For the text-containing cell, return its midpoint in (X, Y) coordinate format. 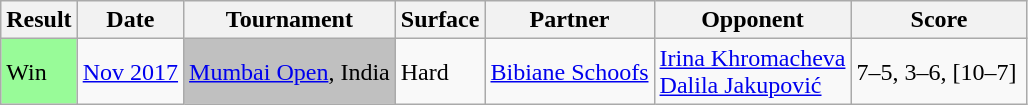
Opponent (752, 20)
Bibiane Schoofs (570, 72)
Hard (440, 72)
Result (39, 20)
Irina Khromacheva Dalila Jakupović (752, 72)
Date (130, 20)
7–5, 3–6, [10–7] (939, 72)
Tournament (290, 20)
Score (939, 20)
Mumbai Open, India (290, 72)
Surface (440, 20)
Nov 2017 (130, 72)
Win (39, 72)
Partner (570, 20)
